Pinpoint the cell where the given text exists, returning its (X, Y) midpoint coordinate. 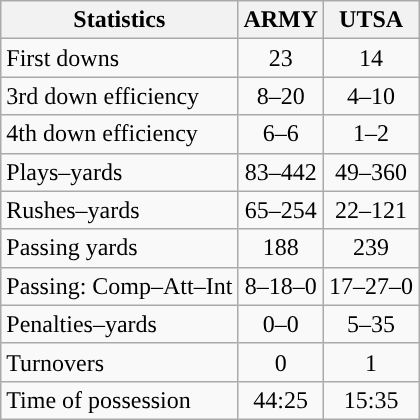
0 (281, 362)
4–10 (372, 96)
1–2 (372, 134)
15:35 (372, 400)
Time of possession (120, 400)
83–442 (281, 172)
65–254 (281, 210)
Plays–yards (120, 172)
Passing yards (120, 248)
23 (281, 58)
Statistics (120, 20)
8–18–0 (281, 286)
8–20 (281, 96)
6–6 (281, 134)
14 (372, 58)
Rushes–yards (120, 210)
4th down efficiency (120, 134)
44:25 (281, 400)
188 (281, 248)
Passing: Comp–Att–Int (120, 286)
Turnovers (120, 362)
UTSA (372, 20)
22–121 (372, 210)
17–27–0 (372, 286)
ARMY (281, 20)
5–35 (372, 324)
0–0 (281, 324)
Penalties–yards (120, 324)
First downs (120, 58)
1 (372, 362)
239 (372, 248)
49–360 (372, 172)
3rd down efficiency (120, 96)
